Scan for the cell matching the given text and deliver its [X, Y] coordinate at center. 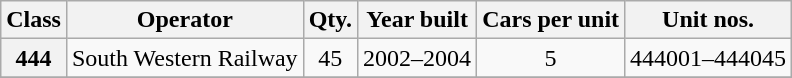
Unit nos. [708, 20]
5 [551, 58]
444001–444045 [708, 58]
South Western Railway [184, 58]
444 [34, 58]
Class [34, 20]
45 [330, 58]
Operator [184, 20]
Qty. [330, 20]
Year built [418, 20]
Cars per unit [551, 20]
2002–2004 [418, 58]
